For the text-containing cell, return its midpoint in [x, y] coordinate format. 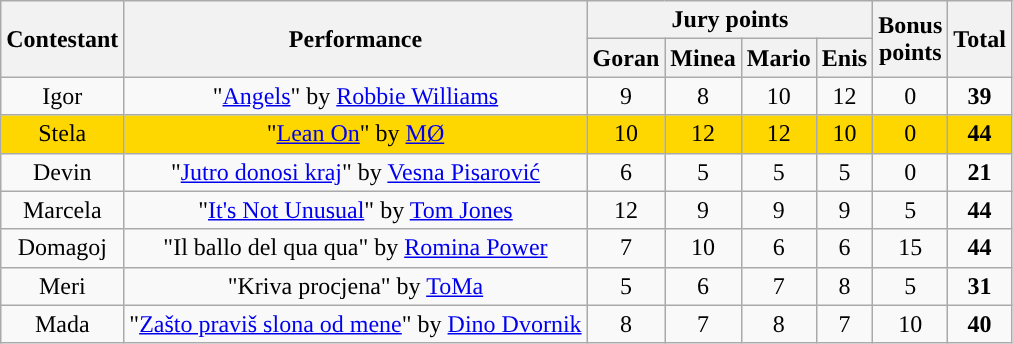
Bonuspoints [910, 39]
Mario [778, 58]
39 [980, 96]
"Zašto praviš slona od mene" by Dino Dvornik [356, 324]
Igor [62, 96]
Enis [844, 58]
"Lean On" by MØ [356, 134]
Total [980, 39]
15 [910, 248]
Marcela [62, 210]
Devin [62, 172]
40 [980, 324]
Meri [62, 286]
Jury points [730, 20]
Contestant [62, 39]
21 [980, 172]
"Jutro donosi kraj" by Vesna Pisarović [356, 172]
Performance [356, 39]
"It's Not Unusual" by Tom Jones [356, 210]
Goran [626, 58]
Mada [62, 324]
"Kriva procjena" by ToMa [356, 286]
31 [980, 286]
Stela [62, 134]
Minea [703, 58]
Domagoj [62, 248]
"Il ballo del qua qua" by Romina Power [356, 248]
"Angels" by Robbie Williams [356, 96]
